Locate the cell with the specified text and output its (x, y) center coordinate. 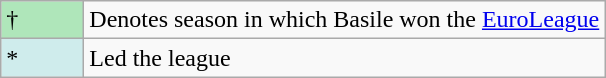
† (42, 20)
Led the league (344, 58)
Denotes season in which Basile won the EuroLeague (344, 20)
* (42, 58)
